Provide the [X, Y] coordinate of the cell's center where the given text is located.  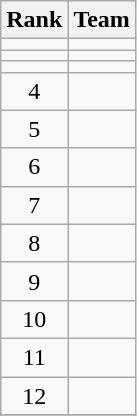
Team [102, 20]
10 [34, 319]
6 [34, 167]
4 [34, 91]
7 [34, 205]
12 [34, 395]
9 [34, 281]
Rank [34, 20]
8 [34, 243]
11 [34, 357]
5 [34, 129]
